From the cell containing the given text, extract its center point as (X, Y) coordinate. 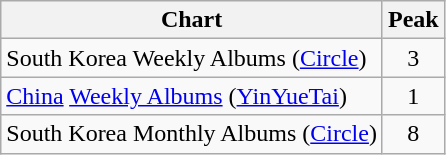
China Weekly Albums (YinYueTai) (192, 96)
8 (413, 134)
1 (413, 96)
Peak (413, 20)
South Korea Monthly Albums (Circle) (192, 134)
South Korea Weekly Albums (Circle) (192, 58)
Chart (192, 20)
3 (413, 58)
